Search for the cell housing the specified text and yield its (X, Y) center coordinate. 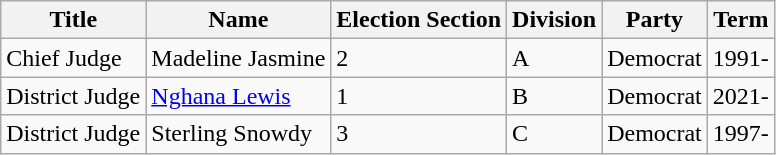
Nghana Lewis (238, 96)
Title (74, 20)
Madeline Jasmine (238, 58)
C (554, 134)
Division (554, 20)
Party (655, 20)
1991- (740, 58)
A (554, 58)
Name (238, 20)
Chief Judge (74, 58)
2021- (740, 96)
B (554, 96)
2 (419, 58)
Election Section (419, 20)
Sterling Snowdy (238, 134)
Term (740, 20)
1997- (740, 134)
3 (419, 134)
1 (419, 96)
